Pinpoint the cell where the given text exists, returning its (x, y) midpoint coordinate. 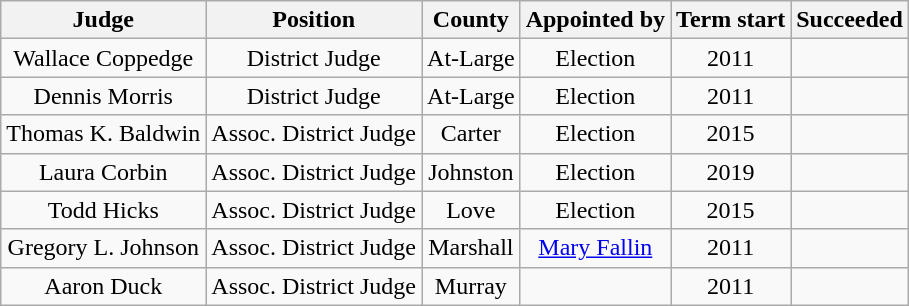
Mary Fallin (595, 248)
Johnston (472, 172)
Todd Hicks (104, 210)
2019 (731, 172)
Murray (472, 286)
Laura Corbin (104, 172)
Dennis Morris (104, 96)
Thomas K. Baldwin (104, 134)
Judge (104, 20)
County (472, 20)
Wallace Coppedge (104, 58)
Love (472, 210)
Term start (731, 20)
Position (314, 20)
Marshall (472, 248)
Gregory L. Johnson (104, 248)
Carter (472, 134)
Appointed by (595, 20)
Succeeded (850, 20)
Aaron Duck (104, 286)
